Return the [x, y] coordinate for the center point of the cell that contains the specified text.  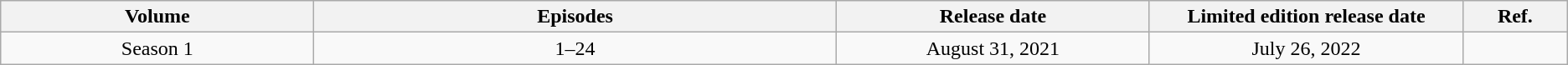
1–24 [575, 48]
Volume [157, 17]
Season 1 [157, 48]
July 26, 2022 [1306, 48]
Release date [993, 17]
Ref. [1516, 17]
August 31, 2021 [993, 48]
Limited edition release date [1306, 17]
Episodes [575, 17]
